Output the (x, y) coordinate of the center of the cell containing the given text.  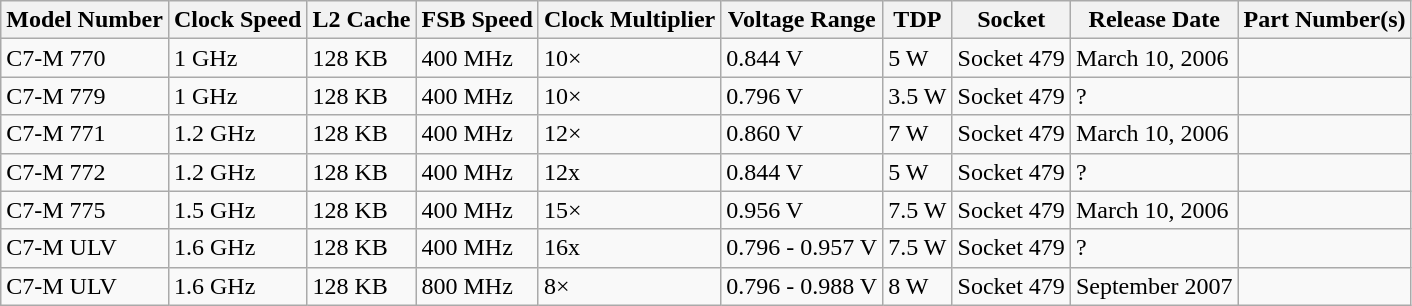
C7-M 775 (85, 210)
C7-M 770 (85, 58)
0.796 - 0.957 V (802, 248)
1.5 GHz (237, 210)
800 MHz (477, 286)
FSB Speed (477, 20)
0.956 V (802, 210)
Release Date (1154, 20)
September 2007 (1154, 286)
Socket (1011, 20)
3.5 W (918, 96)
16x (629, 248)
12× (629, 134)
7 W (918, 134)
Part Number(s) (1324, 20)
Voltage Range (802, 20)
8 W (918, 286)
15× (629, 210)
8× (629, 286)
0.860 V (802, 134)
12x (629, 172)
C7-M 771 (85, 134)
C7-M 779 (85, 96)
Clock Multiplier (629, 20)
0.796 V (802, 96)
0.796 - 0.988 V (802, 286)
Clock Speed (237, 20)
Model Number (85, 20)
C7-M 772 (85, 172)
L2 Cache (362, 20)
TDP (918, 20)
